Return the (X, Y) coordinate for the center point of the cell that contains the specified text.  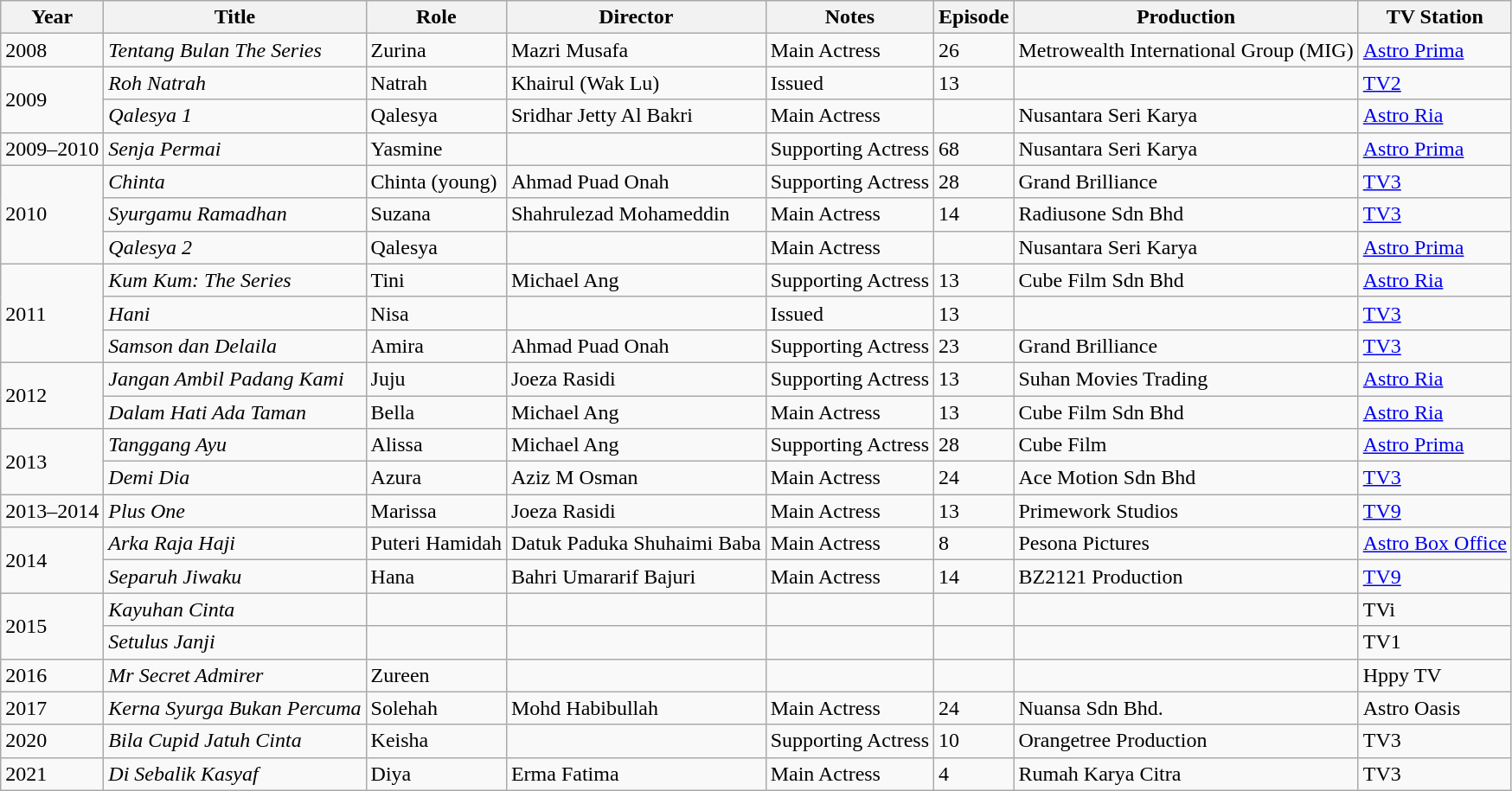
Arka Raja Haji (235, 544)
Astro Box Office (1434, 544)
Tini (436, 280)
Solehah (436, 708)
Azura (436, 478)
Separuh Jiwaku (235, 577)
TV1 (1434, 642)
Setulus Janji (235, 642)
Tanggang Ayu (235, 445)
Di Sebalik Kasyaf (235, 774)
Nisa (436, 313)
2013–2014 (52, 511)
Notes (849, 17)
Kerna Syurga Bukan Percuma (235, 708)
68 (974, 149)
Primework Studios (1186, 511)
26 (974, 50)
Puteri Hamidah (436, 544)
Chinta (235, 182)
Chinta (young) (436, 182)
Plus One (235, 511)
Role (436, 17)
Aziz M Osman (636, 478)
Qalesya 2 (235, 247)
Keisha (436, 741)
Juju (436, 379)
Year (52, 17)
Alissa (436, 445)
Metrowealth International Group (MIG) (1186, 50)
Senja Permai (235, 149)
Bahri Umararif Bajuri (636, 577)
TV2 (1434, 83)
2012 (52, 395)
2014 (52, 560)
10 (974, 741)
Natrah (436, 83)
2010 (52, 214)
Title (235, 17)
Zurina (436, 50)
2011 (52, 313)
Qalesya 1 (235, 116)
Production (1186, 17)
Ace Motion Sdn Bhd (1186, 478)
2008 (52, 50)
Kayuhan Cinta (235, 609)
Astro Oasis (1434, 708)
Sridhar Jetty Al Bakri (636, 116)
2021 (52, 774)
Mazri Musafa (636, 50)
2015 (52, 626)
Suhan Movies Trading (1186, 379)
Bila Cupid Jatuh Cinta (235, 741)
Bella (436, 412)
Demi Dia (235, 478)
BZ2121 Production (1186, 577)
Cube Film (1186, 445)
Shahrulezad Mohameddin (636, 214)
8 (974, 544)
Khairul (Wak Lu) (636, 83)
Hppy TV (1434, 675)
Mohd Habibullah (636, 708)
Hana (436, 577)
Syurgamu Ramadhan (235, 214)
Nuansa Sdn Bhd. (1186, 708)
2016 (52, 675)
Amira (436, 346)
Dalam Hati Ada Taman (235, 412)
Hani (235, 313)
Diya (436, 774)
TVi (1434, 609)
Zureen (436, 675)
2013 (52, 462)
2009–2010 (52, 149)
Erma Fatima (636, 774)
Rumah Karya Citra (1186, 774)
Mr Secret Admirer (235, 675)
Marissa (436, 511)
Pesona Pictures (1186, 544)
23 (974, 346)
Suzana (436, 214)
2009 (52, 99)
Yasmine (436, 149)
Roh Natrah (235, 83)
4 (974, 774)
Jangan Ambil Padang Kami (235, 379)
Radiusone Sdn Bhd (1186, 214)
Episode (974, 17)
2020 (52, 741)
2017 (52, 708)
Datuk Paduka Shuhaimi Baba (636, 544)
Samson dan Delaila (235, 346)
Tentang Bulan The Series (235, 50)
TV Station (1434, 17)
Orangetree Production (1186, 741)
Director (636, 17)
Kum Kum: The Series (235, 280)
